Return the [x, y] coordinate for the center point of the cell that contains the specified text.  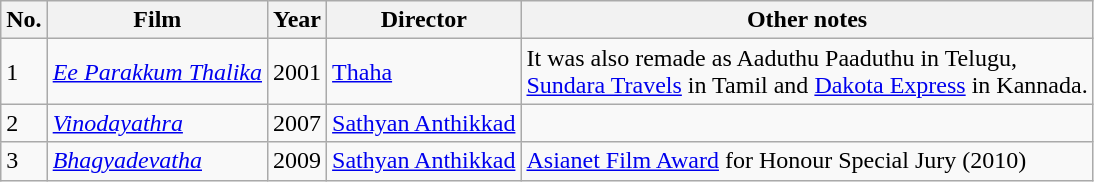
Bhagyadevatha [157, 161]
Other notes [807, 20]
2001 [298, 72]
Thaha [424, 72]
Vinodayathra [157, 123]
3 [24, 161]
It was also remade as Aaduthu Paaduthu in Telugu, Sundara Travels in Tamil and Dakota Express in Kannada. [807, 72]
Asianet Film Award for Honour Special Jury (2010) [807, 161]
Film [157, 20]
2009 [298, 161]
No. [24, 20]
2 [24, 123]
2007 [298, 123]
Year [298, 20]
1 [24, 72]
Director [424, 20]
Ee Parakkum Thalika [157, 72]
